Return (X, Y) of the center of cell containing provided text 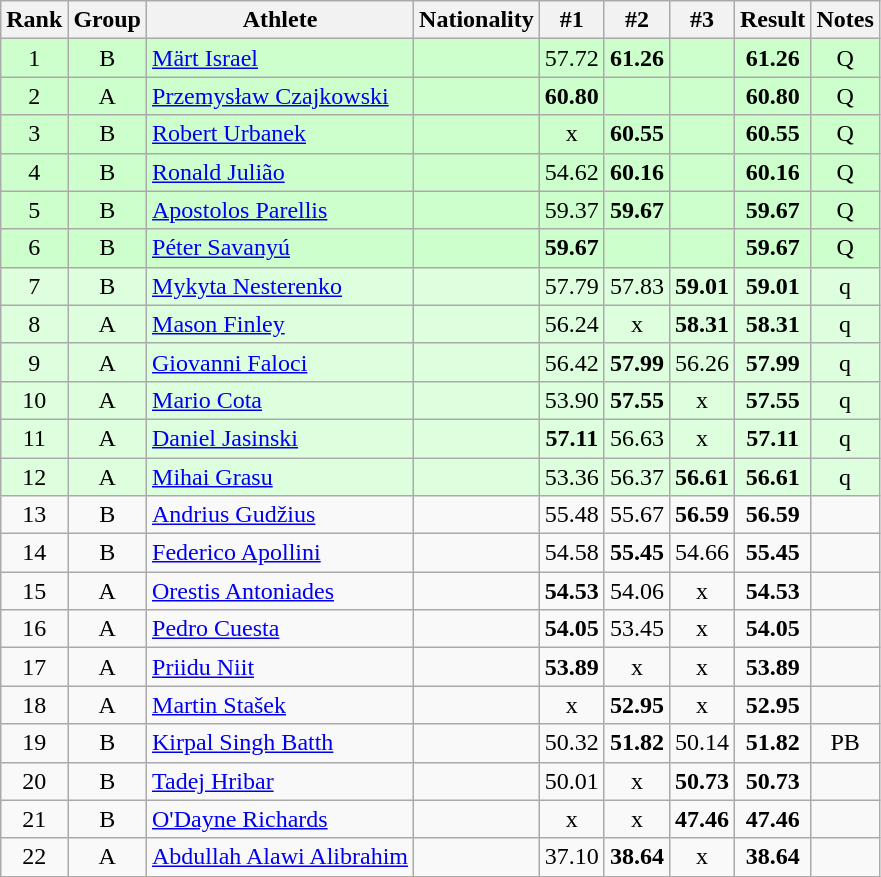
50.01 (572, 781)
Nationality (477, 20)
Athlete (280, 20)
1 (34, 58)
Kirpal Singh Batth (280, 743)
Result (772, 20)
2 (34, 96)
Mihai Grasu (280, 477)
56.26 (702, 362)
57.79 (572, 286)
37.10 (572, 857)
Federico Apollini (280, 553)
6 (34, 248)
Priidu Niit (280, 667)
Przemysław Czajkowski (280, 96)
50.32 (572, 743)
50.14 (702, 743)
Tadej Hribar (280, 781)
56.42 (572, 362)
Rank (34, 20)
Robert Urbanek (280, 134)
Group (108, 20)
57.83 (636, 286)
4 (34, 172)
9 (34, 362)
5 (34, 210)
54.62 (572, 172)
Ronald Julião (280, 172)
PB (845, 743)
22 (34, 857)
54.66 (702, 553)
Péter Savanyú (280, 248)
Martin Stašek (280, 705)
Mason Finley (280, 324)
53.36 (572, 477)
57.72 (572, 58)
17 (34, 667)
20 (34, 781)
12 (34, 477)
#2 (636, 20)
54.58 (572, 553)
55.48 (572, 515)
Orestis Antoniades (280, 591)
54.06 (636, 591)
14 (34, 553)
56.37 (636, 477)
8 (34, 324)
Apostolos Parellis (280, 210)
Abdullah Alawi Alibrahim (280, 857)
10 (34, 400)
Daniel Jasinski (280, 438)
11 (34, 438)
18 (34, 705)
Giovanni Faloci (280, 362)
15 (34, 591)
#3 (702, 20)
59.37 (572, 210)
Mario Cota (280, 400)
19 (34, 743)
55.67 (636, 515)
16 (34, 629)
#1 (572, 20)
O'Dayne Richards (280, 819)
56.24 (572, 324)
56.63 (636, 438)
13 (34, 515)
Notes (845, 20)
Mykyta Nesterenko (280, 286)
Märt Israel (280, 58)
Andrius Gudžius (280, 515)
3 (34, 134)
21 (34, 819)
53.90 (572, 400)
53.45 (636, 629)
7 (34, 286)
Pedro Cuesta (280, 629)
